Provide the (X, Y) coordinate of the cell's center where the given text is located.  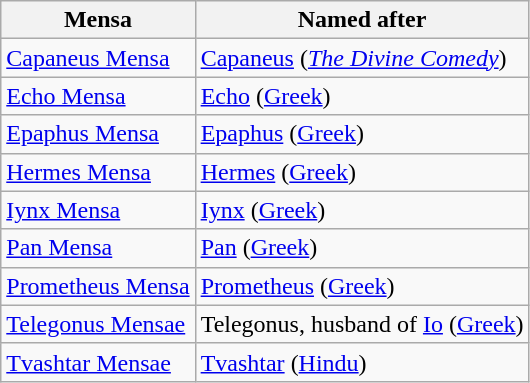
Iynx Mensa (98, 210)
Capaneus Mensa (98, 58)
Mensa (98, 20)
Tvashtar Mensae (98, 362)
Prometheus Mensa (98, 286)
Iynx (Greek) (362, 210)
Epaphus (Greek) (362, 134)
Echo Mensa (98, 96)
Prometheus (Greek) (362, 286)
Tvashtar (Hindu) (362, 362)
Hermes (Greek) (362, 172)
Telegonus Mensae (98, 324)
Hermes Mensa (98, 172)
Named after (362, 20)
Pan (Greek) (362, 248)
Pan Mensa (98, 248)
Capaneus (The Divine Comedy) (362, 58)
Echo (Greek) (362, 96)
Epaphus Mensa (98, 134)
Telegonus, husband of Io (Greek) (362, 324)
